Extract the (X, Y) coordinate from the center of the cell holding the provided text.  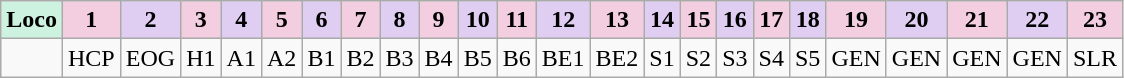
9 (438, 20)
1 (91, 20)
16 (735, 20)
18 (807, 20)
7 (360, 20)
12 (563, 20)
8 (400, 20)
SLR (1094, 58)
6 (322, 20)
21 (977, 20)
B5 (478, 58)
3 (201, 20)
5 (281, 20)
10 (478, 20)
13 (617, 20)
HCP (91, 58)
23 (1094, 20)
20 (916, 20)
A1 (241, 58)
S1 (662, 58)
B1 (322, 58)
A2 (281, 58)
EOG (150, 58)
15 (698, 20)
19 (856, 20)
B4 (438, 58)
22 (1037, 20)
H1 (201, 58)
Loco (32, 20)
BE2 (617, 58)
11 (516, 20)
S2 (698, 58)
2 (150, 20)
17 (771, 20)
B2 (360, 58)
B6 (516, 58)
4 (241, 20)
S4 (771, 58)
B3 (400, 58)
14 (662, 20)
S5 (807, 58)
S3 (735, 58)
BE1 (563, 58)
